Extract the (x, y) coordinate from the center of the cell holding the provided text.  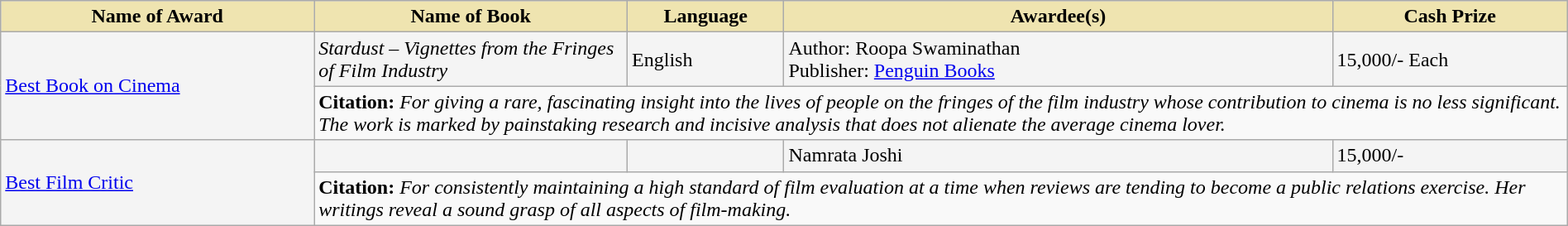
Author: Roopa SwaminathanPublisher: Penguin Books (1059, 60)
Name of Award (157, 17)
15,000/- (1450, 156)
Stardust – Vignettes from the Fringes of Film Industry (471, 60)
15,000/- Each (1450, 60)
Best Book on Cinema (157, 86)
Cash Prize (1450, 17)
English (706, 60)
Best Film Critic (157, 182)
Namrata Joshi (1059, 156)
Name of Book (471, 17)
Language (706, 17)
Awardee(s) (1059, 17)
